Return the (X, Y) coordinate for the center point of the cell that contains the specified text.  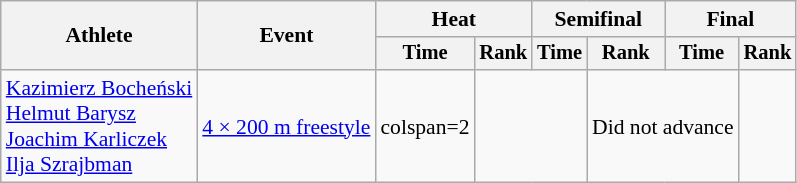
4 × 200 m freestyle (286, 126)
colspan=2 (424, 126)
Event (286, 36)
Final (731, 19)
Heat (454, 19)
Kazimierz BocheńskiHelmut BaryszJoachim KarliczekIlja Szrajbman (100, 126)
Did not advance (663, 126)
Athlete (100, 36)
Semifinal (598, 19)
